Provide the [x, y] coordinate of the cell's center where the given text is located.  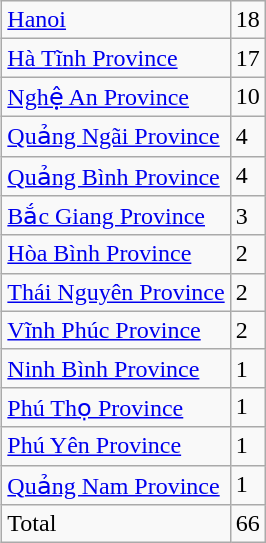
Quảng Nam Province [116, 485]
Vĩnh Phúc Province [116, 330]
Nghệ An Province [116, 97]
18 [248, 20]
3 [248, 216]
Total [116, 524]
Phú Yên Province [116, 446]
Phú Thọ Province [116, 407]
10 [248, 97]
66 [248, 524]
Hà Tĩnh Province [116, 58]
17 [248, 58]
Bắc Giang Province [116, 216]
Hanoi [116, 20]
Ninh Bình Province [116, 368]
Thái Nguyên Province [116, 292]
Hòa Bình Province [116, 254]
Quảng Ngãi Province [116, 136]
Quảng Bình Province [116, 176]
